Return the (X, Y) coordinate for the center point of the cell that contains the specified text.  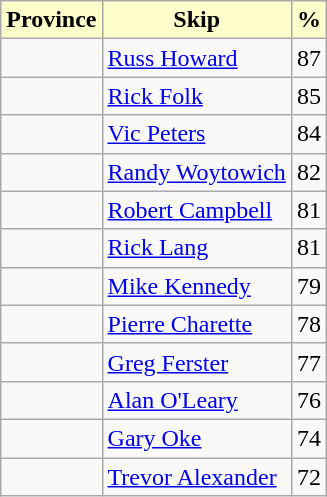
Rick Folk (196, 96)
Randy Woytowich (196, 172)
82 (308, 172)
77 (308, 362)
Mike Kennedy (196, 286)
% (308, 20)
76 (308, 400)
Vic Peters (196, 134)
79 (308, 286)
85 (308, 96)
Skip (196, 20)
Pierre Charette (196, 324)
Robert Campbell (196, 210)
74 (308, 438)
87 (308, 58)
Province (52, 20)
Alan O'Leary (196, 400)
72 (308, 477)
Greg Ferster (196, 362)
84 (308, 134)
Russ Howard (196, 58)
78 (308, 324)
Rick Lang (196, 248)
Trevor Alexander (196, 477)
Gary Oke (196, 438)
